Capture the cell that displays the provided text and extract its [X, Y] central coordinate. 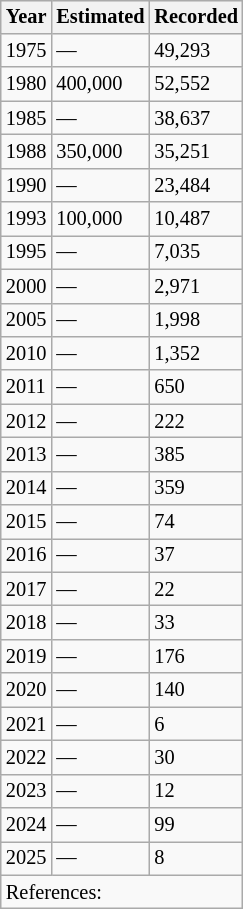
1,998 [196, 320]
1990 [26, 185]
2023 [26, 791]
176 [196, 657]
2019 [26, 657]
359 [196, 488]
74 [196, 522]
30 [196, 758]
2017 [26, 589]
2005 [26, 320]
2020 [26, 690]
650 [196, 387]
References: [122, 892]
2012 [26, 421]
400,000 [100, 84]
1988 [26, 152]
49,293 [196, 51]
Year [26, 17]
100,000 [100, 219]
37 [196, 556]
1995 [26, 253]
99 [196, 825]
1,352 [196, 354]
2021 [26, 724]
Estimated [100, 17]
8 [196, 859]
2011 [26, 387]
2025 [26, 859]
2013 [26, 455]
2010 [26, 354]
33 [196, 623]
1985 [26, 118]
35,251 [196, 152]
2024 [26, 825]
2,971 [196, 286]
12 [196, 791]
6 [196, 724]
2015 [26, 522]
1980 [26, 84]
1993 [26, 219]
385 [196, 455]
7,035 [196, 253]
10,487 [196, 219]
2022 [26, 758]
2014 [26, 488]
1975 [26, 51]
22 [196, 589]
38,637 [196, 118]
52,552 [196, 84]
140 [196, 690]
350,000 [100, 152]
23,484 [196, 185]
Recorded [196, 17]
2016 [26, 556]
2000 [26, 286]
222 [196, 421]
2018 [26, 623]
